Output the [x, y] coordinate of the center of the cell containing the given text.  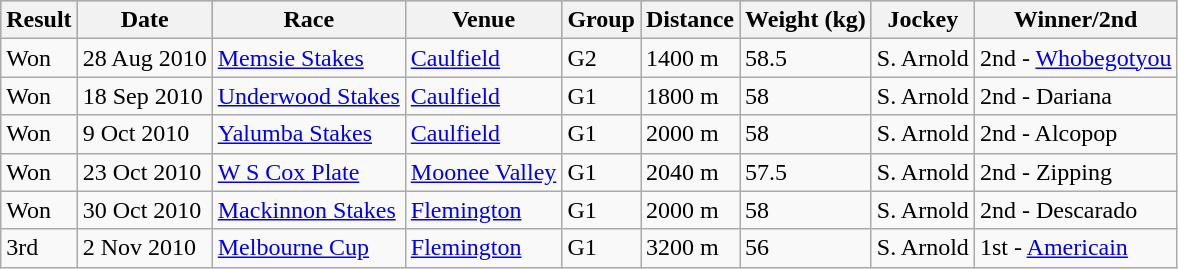
Weight (kg) [806, 20]
1st - Americain [1076, 248]
2nd - Dariana [1076, 96]
2040 m [690, 172]
1800 m [690, 96]
Melbourne Cup [308, 248]
Yalumba Stakes [308, 134]
3rd [39, 248]
2 Nov 2010 [144, 248]
Moonee Valley [484, 172]
18 Sep 2010 [144, 96]
28 Aug 2010 [144, 58]
30 Oct 2010 [144, 210]
Underwood Stakes [308, 96]
Distance [690, 20]
Winner/2nd [1076, 20]
2nd - Descarado [1076, 210]
2nd - Whobegotyou [1076, 58]
Race [308, 20]
58.5 [806, 58]
W S Cox Plate [308, 172]
3200 m [690, 248]
2nd - Zipping [1076, 172]
57.5 [806, 172]
56 [806, 248]
9 Oct 2010 [144, 134]
2nd - Alcopop [1076, 134]
23 Oct 2010 [144, 172]
Date [144, 20]
1400 m [690, 58]
Venue [484, 20]
Jockey [922, 20]
Mackinnon Stakes [308, 210]
Result [39, 20]
G2 [602, 58]
Memsie Stakes [308, 58]
Group [602, 20]
